Identify which cell holds the provided text, then report its (X, Y) central coordinate. 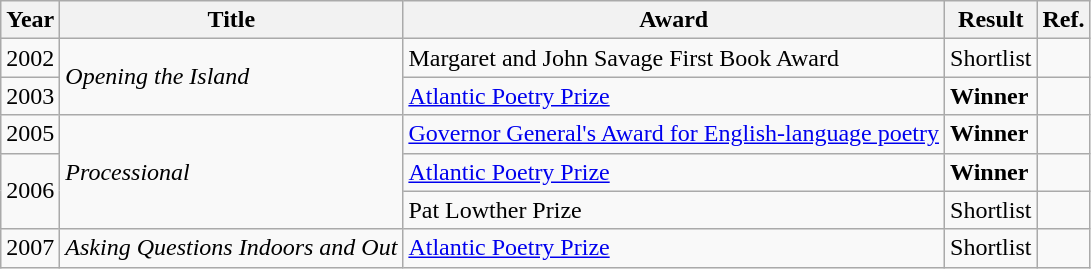
Title (232, 20)
Governor General's Award for English-language poetry (674, 134)
Award (674, 20)
2003 (30, 96)
2007 (30, 248)
Ref. (1064, 20)
2002 (30, 58)
2006 (30, 191)
Opening the Island (232, 77)
Result (991, 20)
Processional (232, 172)
Year (30, 20)
2005 (30, 134)
Pat Lowther Prize (674, 210)
Asking Questions Indoors and Out (232, 248)
Margaret and John Savage First Book Award (674, 58)
